Return (x, y) of the center of cell containing provided text 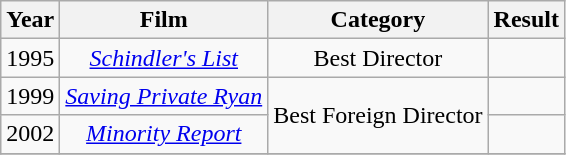
Result (526, 20)
1999 (30, 96)
Minority Report (164, 134)
Best Director (378, 58)
Saving Private Ryan (164, 96)
Year (30, 20)
1995 (30, 58)
2002 (30, 134)
Best Foreign Director (378, 115)
Schindler's List (164, 58)
Category (378, 20)
Film (164, 20)
